For the text-containing cell, return its midpoint in (x, y) coordinate format. 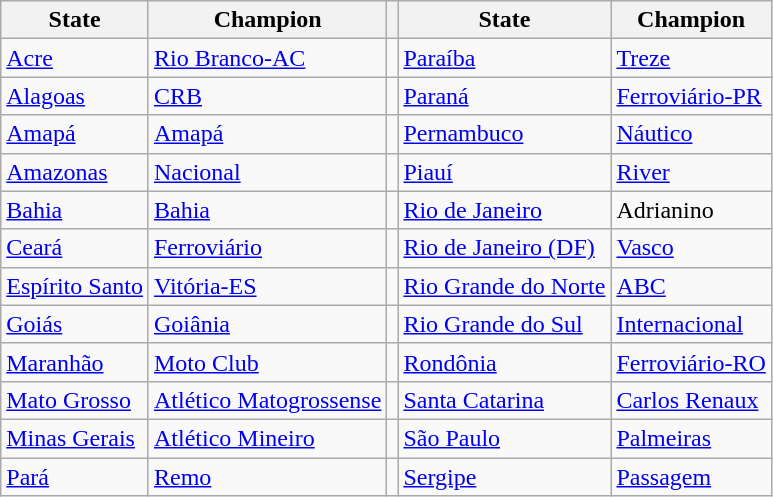
Rio Grande do Norte (504, 286)
Maranhão (75, 362)
Ferroviário-RO (691, 362)
Rio de Janeiro (DF) (504, 248)
Paraná (504, 96)
Espírito Santo (75, 286)
Pará (75, 477)
Passagem (691, 477)
Atlético Matogrossense (267, 400)
Goiânia (267, 324)
Nacional (267, 172)
Paraíba (504, 58)
Mato Grosso (75, 400)
Rio de Janeiro (504, 210)
Vasco (691, 248)
Amazonas (75, 172)
Moto Club (267, 362)
Pernambuco (504, 134)
Minas Gerais (75, 438)
Ferroviário (267, 248)
Rio Grande do Sul (504, 324)
Internacional (691, 324)
Náutico (691, 134)
Ceará (75, 248)
Rondônia (504, 362)
Atlético Mineiro (267, 438)
CRB (267, 96)
Remo (267, 477)
River (691, 172)
Vitória-ES (267, 286)
Ferroviário-PR (691, 96)
Rio Branco-AC (267, 58)
Acre (75, 58)
Santa Catarina (504, 400)
Palmeiras (691, 438)
Alagoas (75, 96)
Carlos Renaux (691, 400)
Sergipe (504, 477)
Adrianino (691, 210)
ABC (691, 286)
Piauí (504, 172)
Goiás (75, 324)
São Paulo (504, 438)
Treze (691, 58)
